Locate the cell with the specified text and output its (X, Y) center coordinate. 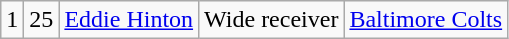
Wide receiver (272, 20)
25 (42, 20)
Eddie Hinton (129, 20)
Baltimore Colts (426, 20)
1 (12, 20)
